Determine the (X, Y) coordinate at the center of the cell enclosing the given text.  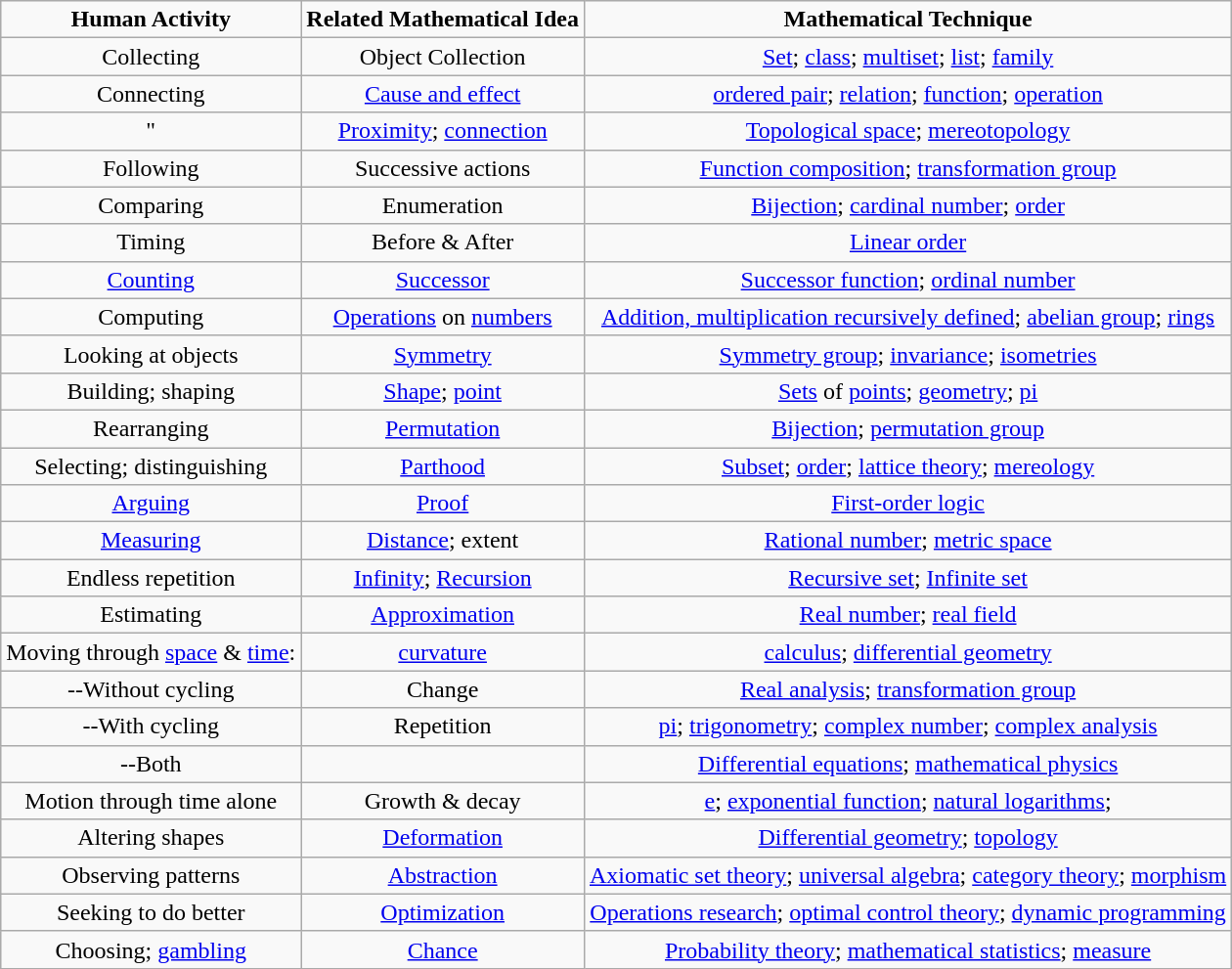
Selecting; distinguishing (151, 466)
Permutation (443, 428)
Computing (151, 317)
Object Collection (443, 57)
Axiomatic set theory; universal algebra; category theory; morphism (907, 875)
Infinity; Recursion (443, 578)
Probability theory; mathematical statistics; measure (907, 949)
Estimating (151, 615)
Parthood (443, 466)
Mathematical Technique (907, 20)
Collecting (151, 57)
Function composition; transformation group (907, 168)
Sets of points; geometry; pi (907, 391)
--Without cycling (151, 689)
Symmetry (443, 354)
Addition, multiplication recursively defined; abelian group; rings (907, 317)
Subset; order; lattice theory; mereology (907, 466)
Real analysis; transformation group (907, 689)
Bijection; cardinal number; order (907, 205)
Cause and effect (443, 94)
Successive actions (443, 168)
Human Activity (151, 20)
Rational number; metric space (907, 541)
calculus; differential geometry (907, 652)
Measuring (151, 541)
Chance (443, 949)
Proof (443, 504)
ordered pair; relation; function; operation (907, 94)
Timing (151, 242)
Choosing; gambling (151, 949)
Distance; extent (443, 541)
Arguing (151, 504)
Counting (151, 280)
Differential geometry; topology (907, 838)
Rearranging (151, 428)
Symmetry group; invariance; isometries (907, 354)
Looking at objects (151, 354)
pi; trigonometry; complex number; complex analysis (907, 727)
" (151, 131)
Set; class; multiset; list; family (907, 57)
Deformation (443, 838)
Shape; point (443, 391)
Growth & decay (443, 801)
First-order logic (907, 504)
Proximity; connection (443, 131)
Successor function; ordinal number (907, 280)
Altering shapes (151, 838)
Approximation (443, 615)
Linear order (907, 242)
Operations research; optimal control theory; dynamic programming (907, 912)
Change (443, 689)
Differential equations; mathematical physics (907, 764)
--Both (151, 764)
Successor (443, 280)
Operations on numbers (443, 317)
Moving through space & time: (151, 652)
Motion through time alone (151, 801)
curvature (443, 652)
Bijection; permutation group (907, 428)
Abstraction (443, 875)
Connecting (151, 94)
Optimization (443, 912)
Building; shaping (151, 391)
Topological space; mereotopology (907, 131)
Repetition (443, 727)
Following (151, 168)
Endless repetition (151, 578)
Related Mathematical Idea (443, 20)
Comparing (151, 205)
Before & After (443, 242)
Enumeration (443, 205)
Real number; real field (907, 615)
e; exponential function; natural logarithms; (907, 801)
Observing patterns (151, 875)
Recursive set; Infinite set (907, 578)
Seeking to do better (151, 912)
--With cycling (151, 727)
